From the cell containing the given text, extract its center point as [x, y] coordinate. 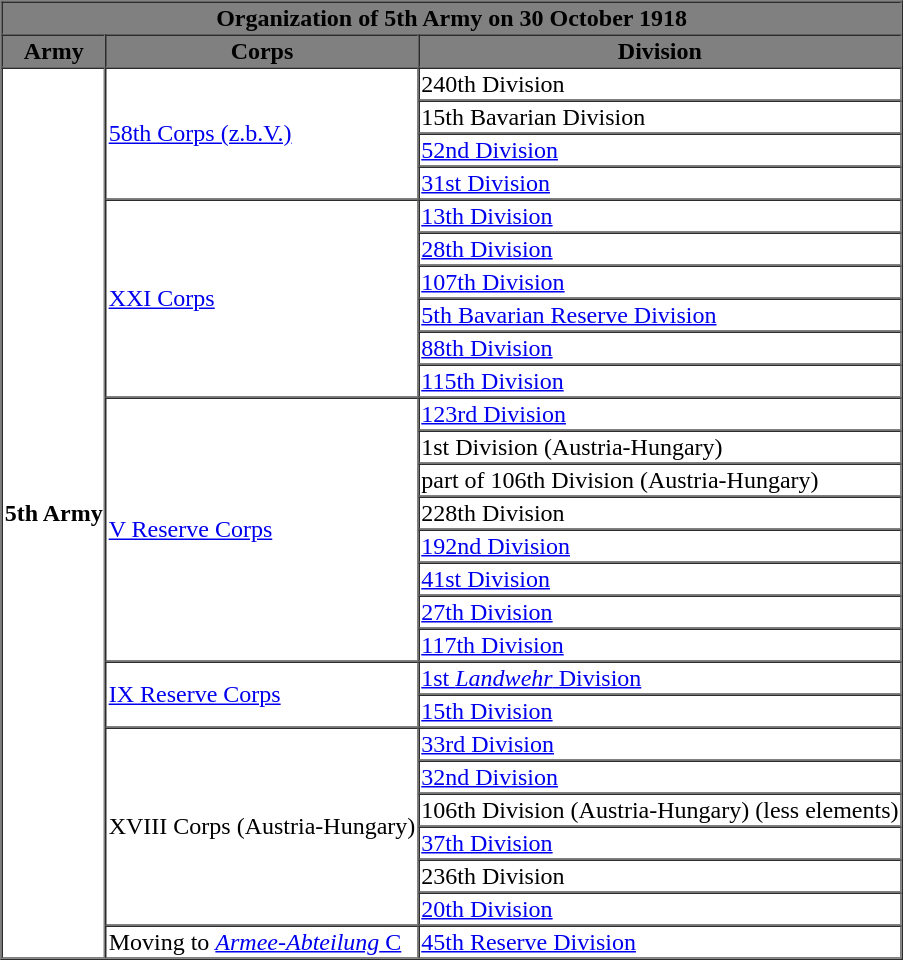
15th Division [660, 710]
52nd Division [660, 150]
45th Reserve Division [660, 942]
107th Division [660, 282]
240th Division [660, 84]
192nd Division [660, 546]
27th Division [660, 612]
1st Landwehr Division [660, 678]
123rd Division [660, 414]
IX Reserve Corps [262, 695]
41st Division [660, 578]
5th Bavarian Reserve Division [660, 314]
Army [54, 50]
XVIII Corps (Austria-Hungary) [262, 827]
28th Division [660, 248]
33rd Division [660, 744]
Moving to Armee-Abteilung C [262, 942]
32nd Division [660, 776]
115th Division [660, 380]
15th Bavarian Division [660, 116]
236th Division [660, 876]
Corps [262, 50]
XXI Corps [262, 299]
5th Army [54, 514]
106th Division (Austria-Hungary) (less elements) [660, 810]
part of 106th Division (Austria-Hungary) [660, 480]
58th Corps (z.b.V.) [262, 134]
88th Division [660, 348]
31st Division [660, 182]
20th Division [660, 908]
228th Division [660, 512]
Organization of 5th Army on 30 October 1918 [452, 18]
117th Division [660, 644]
1st Division (Austria-Hungary) [660, 446]
Division [660, 50]
V Reserve Corps [262, 530]
37th Division [660, 842]
13th Division [660, 216]
